Locate the cell with the specified text and output its [x, y] center coordinate. 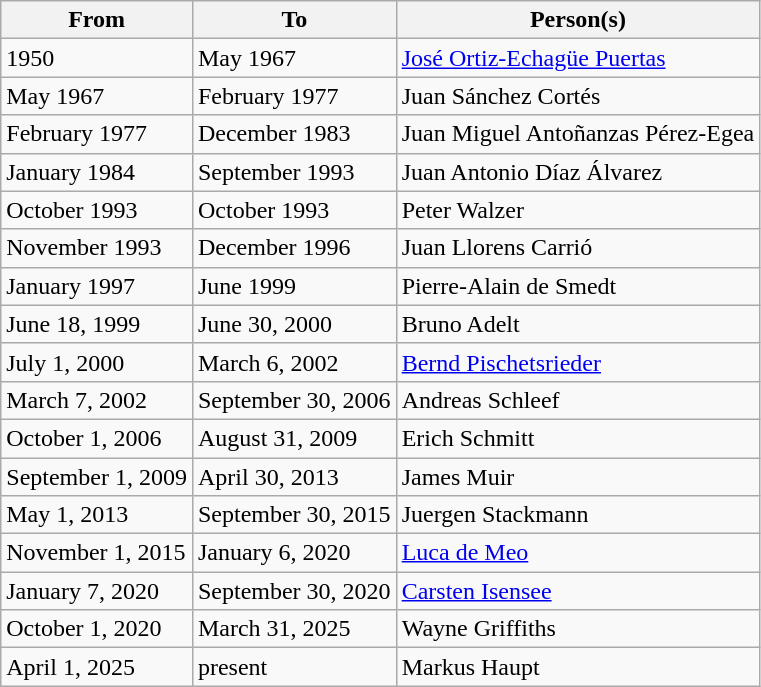
October 1, 2020 [97, 629]
December 1983 [294, 134]
Juan Llorens Carrió [578, 248]
September 30, 2015 [294, 515]
March 7, 2002 [97, 400]
Juan Miguel Antoñanzas Pérez-Egea [578, 134]
July 1, 2000 [97, 362]
Juan Sánchez Cortés [578, 96]
1950 [97, 58]
Wayne Griffiths [578, 629]
October 1, 2006 [97, 438]
September 30, 2006 [294, 400]
Pierre-Alain de Smedt [578, 286]
December 1996 [294, 248]
September 1993 [294, 172]
Juergen Stackmann [578, 515]
To [294, 20]
Markus Haupt [578, 667]
Bruno Adelt [578, 324]
January 1997 [97, 286]
June 30, 2000 [294, 324]
present [294, 667]
March 31, 2025 [294, 629]
José Ortiz-Echagüe Puertas [578, 58]
March 6, 2002 [294, 362]
James Muir [578, 477]
May 1, 2013 [97, 515]
November 1, 2015 [97, 553]
September 1, 2009 [97, 477]
Peter Walzer [578, 210]
From [97, 20]
January 1984 [97, 172]
Carsten Isensee [578, 591]
September 30, 2020 [294, 591]
November 1993 [97, 248]
Luca de Meo [578, 553]
Bernd Pischetsrieder [578, 362]
Juan Antonio Díaz Álvarez [578, 172]
April 1, 2025 [97, 667]
Andreas Schleef [578, 400]
January 6, 2020 [294, 553]
April 30, 2013 [294, 477]
January 7, 2020 [97, 591]
June 1999 [294, 286]
August 31, 2009 [294, 438]
Erich Schmitt [578, 438]
June 18, 1999 [97, 324]
Person(s) [578, 20]
